For the text-containing cell, return its midpoint in [x, y] coordinate format. 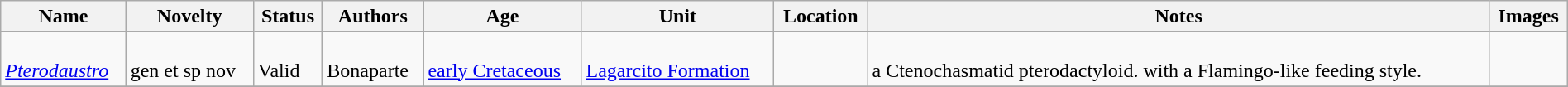
a Ctenochasmatid pterodactyloid. with a Flamingo-like feeding style. [1178, 60]
Lagarcito Formation [678, 60]
Location [820, 17]
early Cretaceous [503, 60]
Name [63, 17]
gen et sp nov [189, 60]
Status [288, 17]
Authors [373, 17]
Bonaparte [373, 60]
Valid [288, 60]
Unit [678, 17]
Notes [1178, 17]
Pterodaustro [63, 60]
Novelty [189, 17]
Age [503, 17]
Images [1528, 17]
